Provide the [x, y] coordinate of the cell's center where the given text is located.  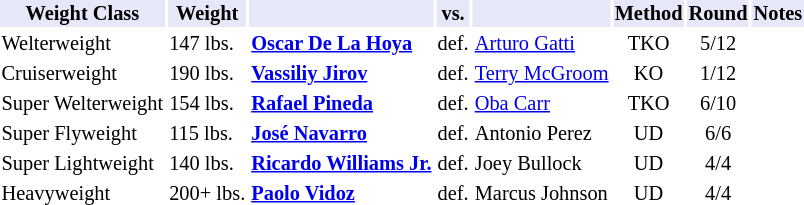
Oba Carr [542, 104]
Ricardo Williams Jr. [342, 164]
190 lbs. [208, 74]
Weight Class [82, 14]
Joey Bullock [542, 164]
Vassiliy Jirov [342, 74]
José Navarro [342, 134]
Round [718, 14]
Cruiserweight [82, 74]
1/12 [718, 74]
Super Flyweight [82, 134]
Super Lightweight [82, 164]
Weight [208, 14]
Rafael Pineda [342, 104]
Welterweight [82, 44]
6/6 [718, 134]
KO [648, 74]
6/10 [718, 104]
Notes [778, 14]
vs. [453, 14]
Arturo Gatti [542, 44]
Antonio Perez [542, 134]
4/4 [718, 164]
140 lbs. [208, 164]
147 lbs. [208, 44]
Super Welterweight [82, 104]
Oscar De La Hoya [342, 44]
115 lbs. [208, 134]
5/12 [718, 44]
Method [648, 14]
154 lbs. [208, 104]
Terry McGroom [542, 74]
